Find where the given text appears and provide that cell's center as [X, Y] coordinate. 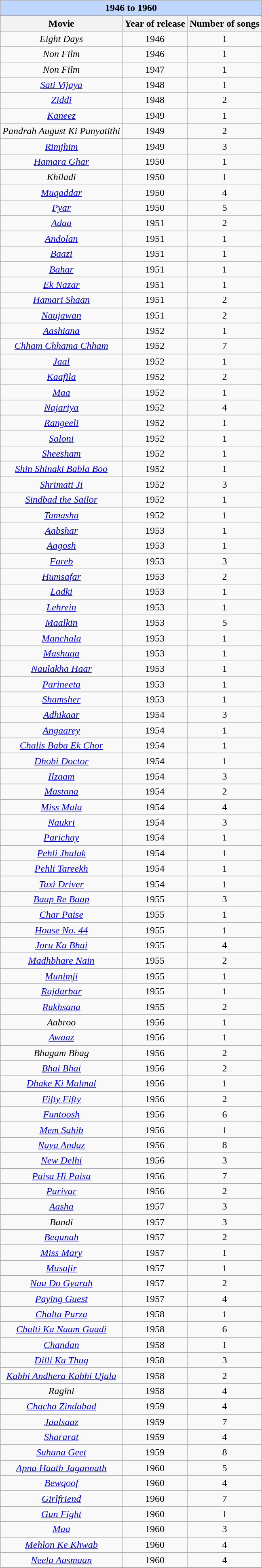
Shamsher [61, 700]
Parichay [61, 838]
Parineeta [61, 684]
1946 to 1960 [131, 8]
Ladki [61, 592]
Aashiana [61, 331]
Bahar [61, 269]
Rukhsana [61, 1007]
1947 [155, 69]
Bhai Bhai [61, 1068]
Hamari Shaan [61, 300]
Hamara Ghar [61, 161]
Baap Re Baap [61, 899]
Ilzaam [61, 776]
Shararat [61, 1437]
Chacha Zindabad [61, 1406]
Char Paise [61, 914]
Chalis Baba Ek Chor [61, 746]
Miss Mala [61, 807]
Dhake Ki Malmal [61, 1084]
Chalti Ka Naam Gaadi [61, 1329]
Sindbad the Sailor [61, 500]
Fifty Fifty [61, 1099]
Year of release [155, 23]
Rimjhim [61, 146]
Shin Shinaki Babla Boo [61, 469]
Kaneez [61, 115]
Aabroo [61, 1022]
Funtoosh [61, 1114]
House No. 44 [61, 930]
Parivar [61, 1191]
Adaa [61, 223]
Chham Chhama Chham [61, 346]
Nau Do Gyarah [61, 1283]
Shrimati Ji [61, 484]
Sheesham [61, 454]
Rajdarbar [61, 992]
Mehlon Ke Khwab [61, 1545]
Pehli Tareekh [61, 868]
Naulakha Haar [61, 669]
Bhagam Bhag [61, 1053]
Ek Nazar [61, 285]
Fareb [61, 561]
Pehli Jhalak [61, 853]
Aasha [61, 1207]
Baazi [61, 254]
Miss Mary [61, 1253]
Madhbhare Nain [61, 961]
Lehrein [61, 607]
Mem Sahib [61, 1130]
Bandi [61, 1222]
Naujawan [61, 315]
Taxi Driver [61, 884]
Pandrah August Ki Punyatithi [61, 131]
Tamasha [61, 515]
Jaalsaaz [61, 1421]
Manchala [61, 638]
Awaaz [61, 1038]
Dhobi Doctor [61, 761]
Suhana Geet [61, 1453]
Chandan [61, 1345]
Chalta Purza [61, 1314]
Rangeeli [61, 423]
Aabshar [61, 530]
Ragini [61, 1391]
Jaal [61, 361]
Angaarey [61, 730]
Munimji [61, 976]
Naukri [61, 822]
Dilli Ka Thug [61, 1360]
Kabhi Andhera Kabhi Ujala [61, 1375]
Khiladi [61, 177]
Neela Aasmaan [61, 1560]
Ziddi [61, 100]
Adhikaar [61, 715]
Aagosh [61, 546]
Humsafar [61, 576]
Movie [61, 23]
Andolan [61, 239]
Begunah [61, 1237]
Mastana [61, 792]
Mashuqa [61, 653]
Najariya [61, 407]
Saloni [61, 438]
Joru Ka Bhai [61, 945]
Pyar [61, 208]
Eight Days [61, 39]
Bewqoof [61, 1483]
Kaafila [61, 377]
Maalkin [61, 623]
Apna Haath Jagannath [61, 1468]
Sati Vijaya [61, 85]
Musafir [61, 1268]
Gun Fight [61, 1514]
Number of songs [225, 23]
Paisa Hi Paisa [61, 1176]
Muqaddar [61, 193]
Girlfriend [61, 1499]
Naya Andaz [61, 1145]
Paying Guest [61, 1299]
New Delhi [61, 1160]
